Determine the (x, y) coordinate at the center of the cell enclosing the given text.  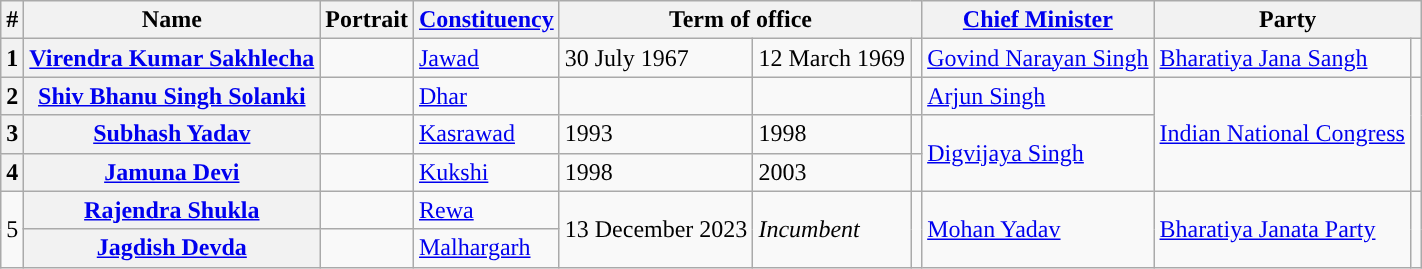
Digvijaya Singh (1038, 153)
Virendra Kumar Sakhlecha (172, 58)
Constituency (486, 20)
3 (12, 134)
Shiv Bhanu Singh Solanki (172, 96)
Portrait (367, 20)
Incumbent (832, 229)
Govind Narayan Singh (1038, 58)
Name (172, 20)
Term of office (740, 20)
Subhash Yadav (172, 134)
Jawad (486, 58)
Rewa (486, 210)
Rajendra Shukla (172, 210)
Bharatiya Janata Party (1282, 229)
Mohan Yadav (1038, 229)
Jagdish Devda (172, 248)
1 (12, 58)
# (12, 20)
12 March 1969 (832, 58)
13 December 2023 (656, 229)
5 (12, 229)
Bharatiya Jana Sangh (1282, 58)
Malhargarh (486, 248)
30 July 1967 (656, 58)
4 (12, 172)
Indian National Congress (1282, 134)
Arjun Singh (1038, 96)
Dhar (486, 96)
Kasrawad (486, 134)
Chief Minister (1038, 20)
2 (12, 96)
2003 (832, 172)
Jamuna Devi (172, 172)
1993 (656, 134)
Kukshi (486, 172)
Party (1288, 20)
